Extract the (x, y) coordinate from the center of the cell holding the provided text.  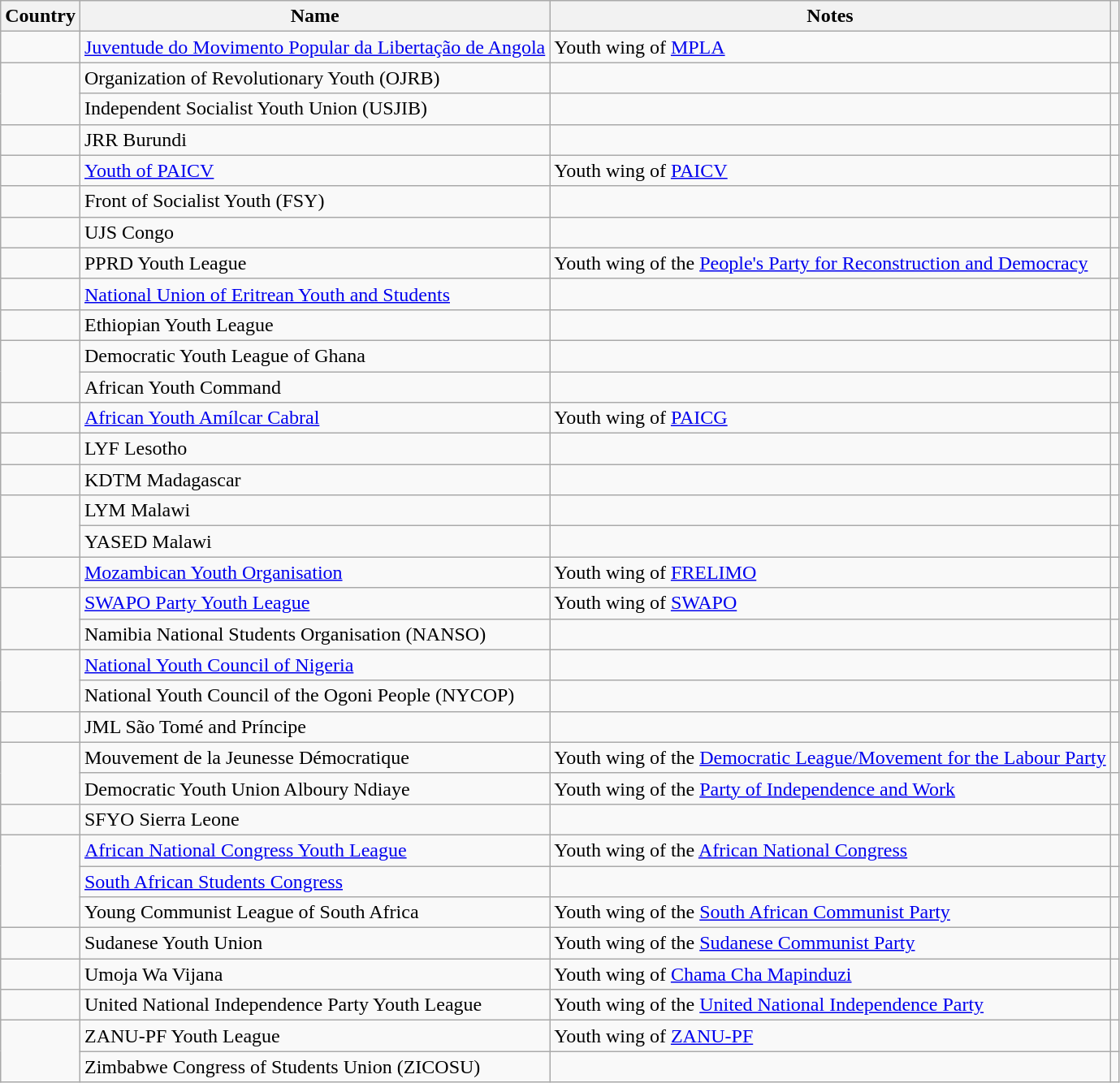
Youth wing of the Democratic League/Movement for the Labour Party (830, 757)
Zimbabwe Congress of Students Union (ZICOSU) (314, 1067)
Umoja Wa Vijana (314, 974)
Sudanese Youth Union (314, 943)
Youth wing of the Sudanese Communist Party (830, 943)
African Youth Amílcar Cabral (314, 418)
Youth wing of Chama Cha Mapinduzi (830, 974)
Youth wing of SWAPO (830, 603)
Ethiopian Youth League (314, 325)
Name (314, 16)
Youth wing of ZANU-PF (830, 1036)
SFYO Sierra Leone (314, 819)
LYM Malawi (314, 511)
Youth of PAICV (314, 170)
Youth wing of the South African Communist Party (830, 913)
Organization of Revolutionary Youth (OJRB) (314, 78)
Democratic Youth Union Alboury Ndiaye (314, 788)
JRR Burundi (314, 140)
Mozambican Youth Organisation (314, 572)
UJS Congo (314, 232)
National Union of Eritrean Youth and Students (314, 294)
LYF Lesotho (314, 449)
Youth wing of the United National Independence Party (830, 1005)
Young Communist League of South Africa (314, 913)
Youth wing of PAICV (830, 170)
Youth wing of the Party of Independence and Work (830, 788)
South African Students Congress (314, 881)
African Youth Command (314, 387)
African National Congress Youth League (314, 850)
Juventude do Movimento Popular da Libertação de Angola (314, 47)
ZANU-PF Youth League (314, 1036)
Mouvement de la Jeunesse Démocratique (314, 757)
Country (41, 16)
National Youth Council of the Ogoni People (NYCOP) (314, 696)
JML São Tomé and Príncipe (314, 727)
SWAPO Party Youth League (314, 603)
Youth wing of FRELIMO (830, 572)
Youth wing of MPLA (830, 47)
Democratic Youth League of Ghana (314, 356)
Youth wing of the African National Congress (830, 850)
Independent Socialist Youth Union (USJIB) (314, 109)
National Youth Council of Nigeria (314, 665)
YASED Malawi (314, 541)
Namibia National Students Organisation (NANSO) (314, 634)
KDTM Madagascar (314, 480)
Front of Socialist Youth (FSY) (314, 201)
Youth wing of the People's Party for Reconstruction and Democracy (830, 263)
Notes (830, 16)
Youth wing of PAICG (830, 418)
United National Independence Party Youth League (314, 1005)
PPRD Youth League (314, 263)
